Return [X, Y] of the center of cell containing provided text 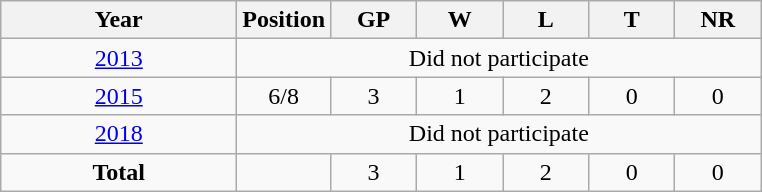
Year [119, 20]
2018 [119, 134]
2015 [119, 96]
T [632, 20]
Position [284, 20]
6/8 [284, 96]
Total [119, 172]
GP [374, 20]
L [546, 20]
2013 [119, 58]
W [460, 20]
NR [718, 20]
